Output the (X, Y) coordinate of the center of the cell containing the given text.  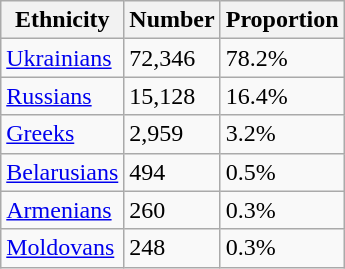
Moldovans (62, 248)
Number (172, 20)
494 (172, 172)
Ethnicity (62, 20)
0.5% (282, 172)
78.2% (282, 58)
Belarusians (62, 172)
Greeks (62, 134)
72,346 (172, 58)
Armenians (62, 210)
Proportion (282, 20)
Russians (62, 96)
15,128 (172, 96)
2,959 (172, 134)
16.4% (282, 96)
260 (172, 210)
248 (172, 248)
3.2% (282, 134)
Ukrainians (62, 58)
